Extract the (X, Y) coordinate from the center of the cell holding the provided text.  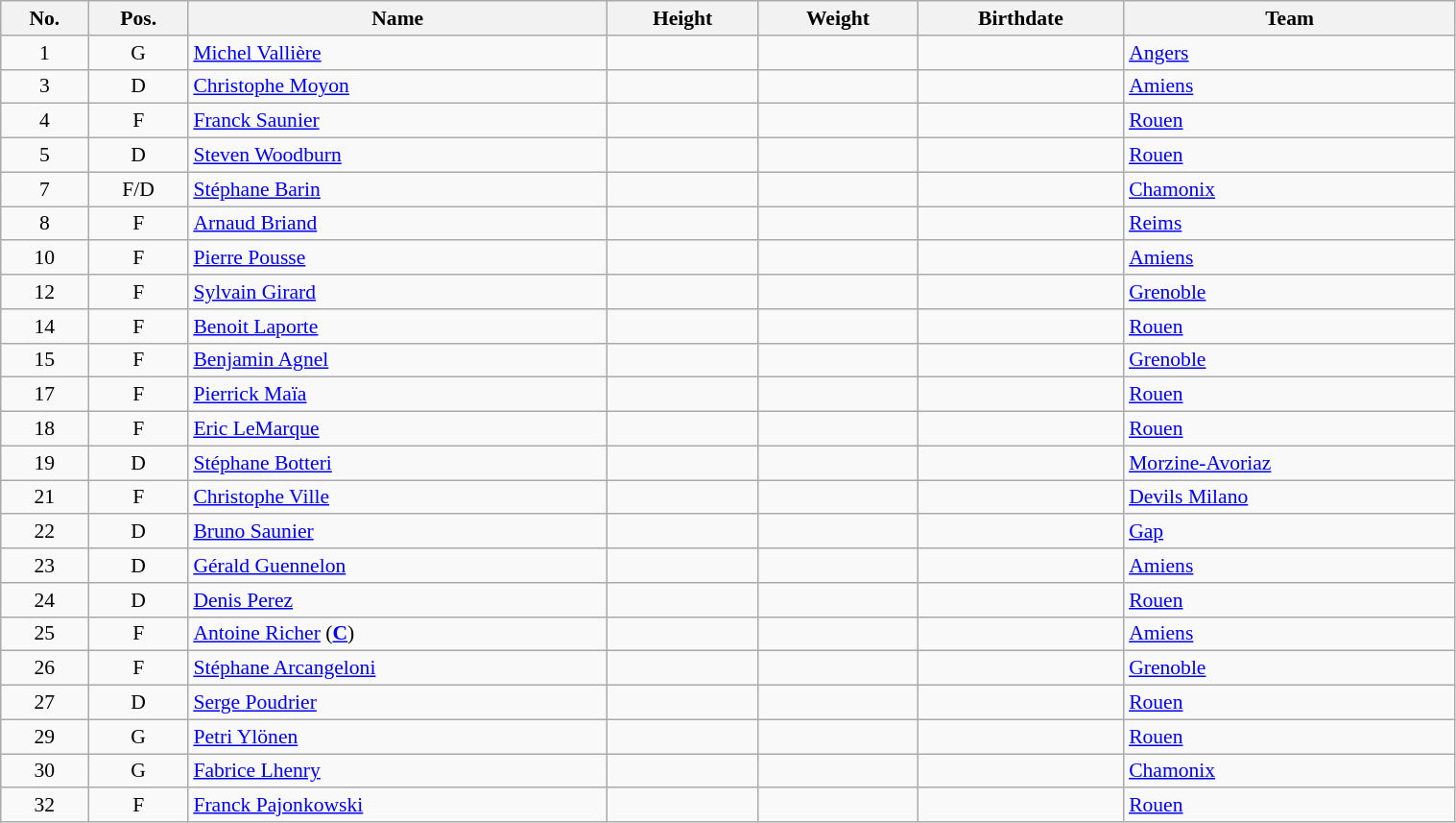
32 (44, 806)
18 (44, 429)
10 (44, 258)
Gérald Guennelon (397, 566)
Fabrice Lhenry (397, 771)
23 (44, 566)
25 (44, 634)
Michel Vallière (397, 53)
Reims (1290, 224)
Height (682, 18)
Gap (1290, 532)
Stéphane Barin (397, 189)
Christophe Moyon (397, 86)
Eric LeMarque (397, 429)
Pierre Pousse (397, 258)
F/D (138, 189)
Petri Ylönen (397, 737)
Franck Pajonkowski (397, 806)
17 (44, 395)
Team (1290, 18)
1 (44, 53)
Benjamin Agnel (397, 360)
29 (44, 737)
Stéphane Arcangeloni (397, 668)
5 (44, 156)
Serge Poudrier (397, 703)
30 (44, 771)
21 (44, 497)
Franck Saunier (397, 121)
Steven Woodburn (397, 156)
Morzine-Avoriaz (1290, 463)
Stéphane Botteri (397, 463)
4 (44, 121)
19 (44, 463)
12 (44, 292)
Antoine Richer (C) (397, 634)
Angers (1290, 53)
Weight (838, 18)
22 (44, 532)
Benoit Laporte (397, 327)
Christophe Ville (397, 497)
27 (44, 703)
26 (44, 668)
15 (44, 360)
Pos. (138, 18)
Birthdate (1021, 18)
Denis Perez (397, 600)
Name (397, 18)
Pierrick Maïa (397, 395)
8 (44, 224)
Devils Milano (1290, 497)
7 (44, 189)
24 (44, 600)
14 (44, 327)
Sylvain Girard (397, 292)
No. (44, 18)
Bruno Saunier (397, 532)
3 (44, 86)
Arnaud Briand (397, 224)
